Return (x, y) of the center of cell containing provided text 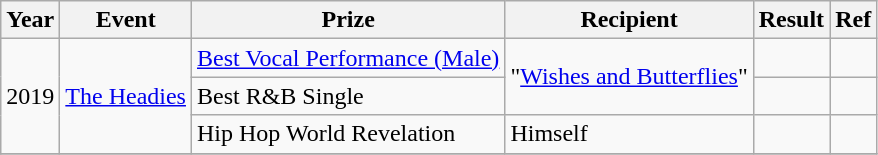
Year (30, 20)
Himself (629, 134)
Result (791, 20)
The Headies (126, 96)
Event (126, 20)
Best R&B Single (348, 96)
Best Vocal Performance (Male) (348, 58)
Prize (348, 20)
Ref (854, 20)
Recipient (629, 20)
"Wishes and Butterflies" (629, 77)
Hip Hop World Revelation (348, 134)
2019 (30, 96)
